Return the (X, Y) coordinate for the center point of the cell that contains the specified text.  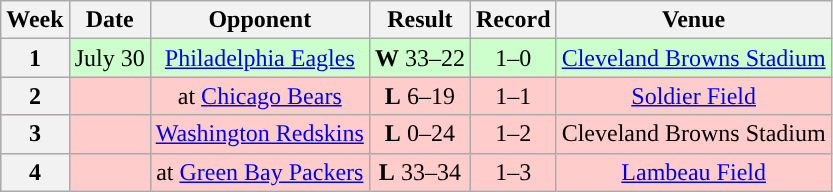
1 (35, 58)
at Chicago Bears (260, 96)
Philadelphia Eagles (260, 58)
Date (110, 20)
4 (35, 172)
Week (35, 20)
L 33–34 (420, 172)
2 (35, 96)
W 33–22 (420, 58)
Lambeau Field (694, 172)
Soldier Field (694, 96)
Washington Redskins (260, 134)
Record (513, 20)
Opponent (260, 20)
L 0–24 (420, 134)
Venue (694, 20)
July 30 (110, 58)
Result (420, 20)
1–0 (513, 58)
1–1 (513, 96)
at Green Bay Packers (260, 172)
1–2 (513, 134)
L 6–19 (420, 96)
3 (35, 134)
1–3 (513, 172)
